From the cell containing the given text, extract its center point as (x, y) coordinate. 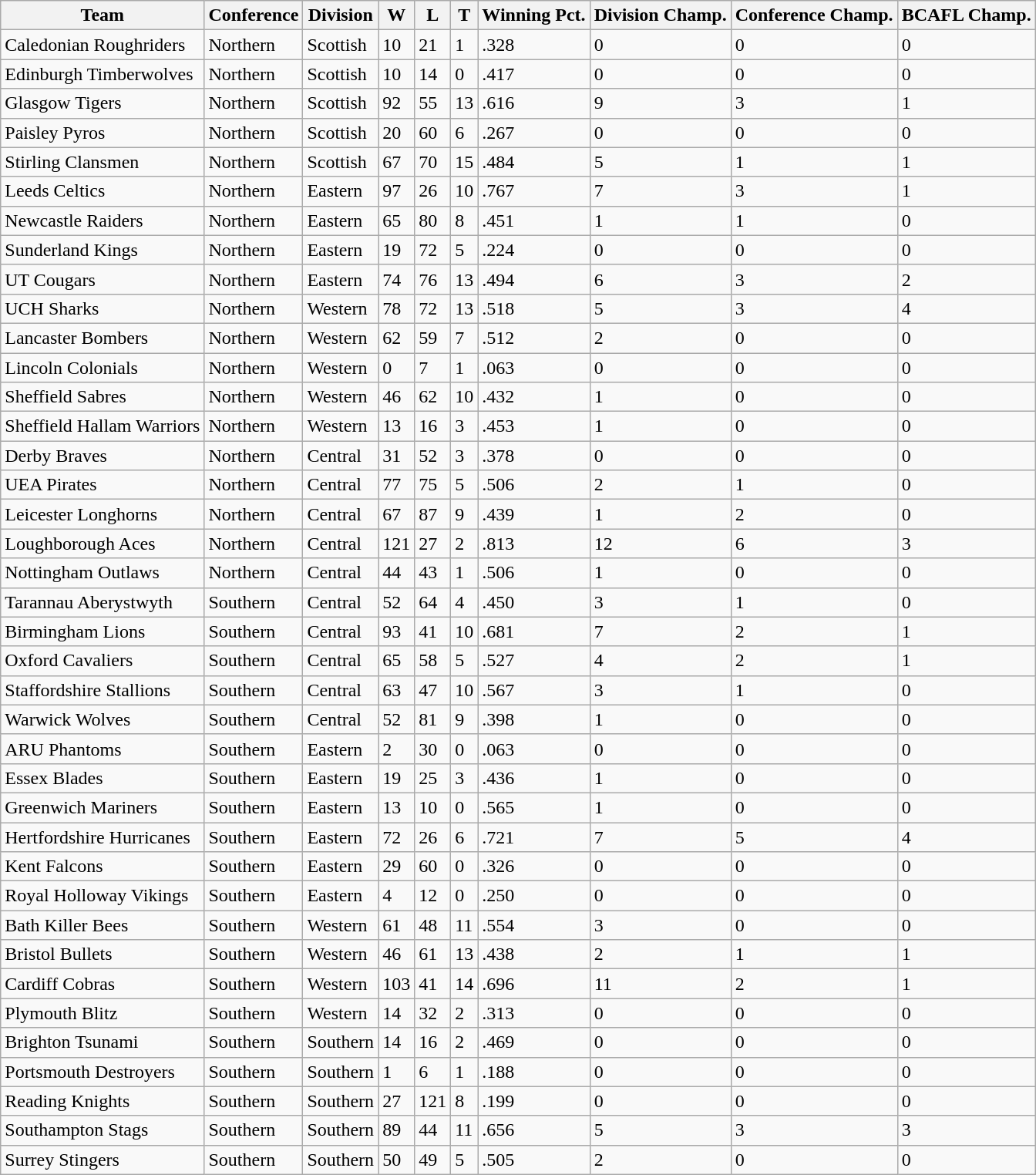
81 (433, 719)
97 (396, 191)
.567 (533, 690)
59 (433, 338)
63 (396, 690)
31 (396, 456)
78 (396, 308)
Staffordshire Stallions (103, 690)
Lincoln Colonials (103, 368)
15 (464, 162)
Conference (254, 15)
Tarannau Aberystwyth (103, 602)
.398 (533, 719)
Hertfordshire Hurricanes (103, 837)
Greenwich Mariners (103, 807)
Nottingham Outlaws (103, 573)
BCAFL Champ. (967, 15)
Conference Champ. (814, 15)
T (464, 15)
.267 (533, 133)
32 (433, 1013)
29 (396, 867)
.439 (533, 514)
Royal Holloway Vikings (103, 896)
49 (433, 1160)
77 (396, 485)
Sheffield Hallam Warriors (103, 426)
.554 (533, 925)
Team (103, 15)
.453 (533, 426)
Plymouth Blitz (103, 1013)
Southampton Stags (103, 1130)
Sunderland Kings (103, 250)
.696 (533, 984)
.681 (533, 631)
W (396, 15)
55 (433, 103)
.188 (533, 1072)
.527 (533, 661)
103 (396, 984)
Division (341, 15)
.250 (533, 896)
L (433, 15)
.616 (533, 103)
UT Cougars (103, 279)
43 (433, 573)
58 (433, 661)
Sheffield Sabres (103, 397)
Cardiff Cobras (103, 984)
30 (433, 749)
Warwick Wolves (103, 719)
.378 (533, 456)
Leicester Longhorns (103, 514)
Birmingham Lions (103, 631)
.326 (533, 867)
Leeds Celtics (103, 191)
ARU Phantoms (103, 749)
Division Champ. (660, 15)
.469 (533, 1042)
.451 (533, 221)
.199 (533, 1101)
20 (396, 133)
92 (396, 103)
.494 (533, 279)
Portsmouth Destroyers (103, 1072)
Surrey Stingers (103, 1160)
47 (433, 690)
64 (433, 602)
Paisley Pyros (103, 133)
Oxford Cavaliers (103, 661)
.505 (533, 1160)
48 (433, 925)
80 (433, 221)
Stirling Clansmen (103, 162)
75 (433, 485)
.328 (533, 45)
.436 (533, 778)
Winning Pct. (533, 15)
70 (433, 162)
Bristol Bullets (103, 954)
.813 (533, 544)
.565 (533, 807)
.432 (533, 397)
Essex Blades (103, 778)
.313 (533, 1013)
.484 (533, 162)
.512 (533, 338)
Brighton Tsunami (103, 1042)
.438 (533, 954)
74 (396, 279)
Derby Braves (103, 456)
Edinburgh Timberwolves (103, 74)
76 (433, 279)
.721 (533, 837)
.656 (533, 1130)
87 (433, 514)
Loughborough Aces (103, 544)
.767 (533, 191)
.518 (533, 308)
UCH Sharks (103, 308)
.224 (533, 250)
UEA Pirates (103, 485)
Caledonian Roughriders (103, 45)
50 (396, 1160)
Glasgow Tigers (103, 103)
89 (396, 1130)
.417 (533, 74)
Lancaster Bombers (103, 338)
Newcastle Raiders (103, 221)
Reading Knights (103, 1101)
93 (396, 631)
Bath Killer Bees (103, 925)
25 (433, 778)
21 (433, 45)
.450 (533, 602)
Kent Falcons (103, 867)
